Determine the [X, Y] coordinate at the center of the cell enclosing the given text.  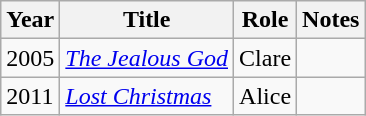
Alice [266, 96]
Year [30, 20]
Notes [331, 20]
Lost Christmas [147, 96]
2005 [30, 58]
Title [147, 20]
The Jealous God [147, 58]
2011 [30, 96]
Role [266, 20]
Clare [266, 58]
